Scan for the cell matching the given text and deliver its (X, Y) coordinate at center. 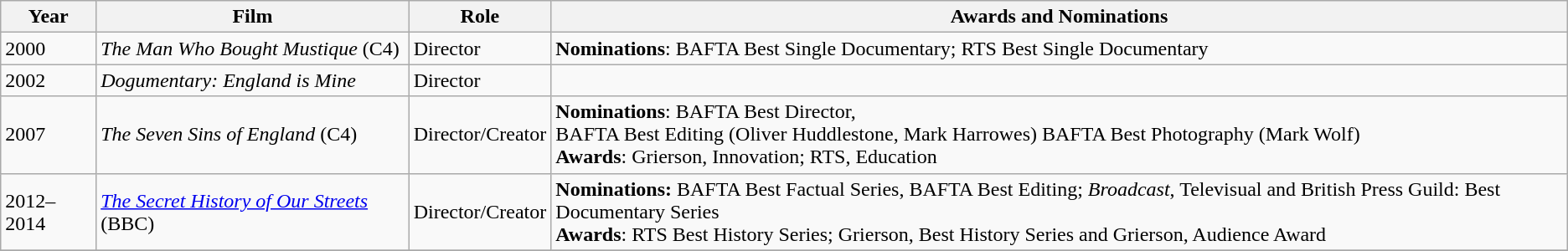
The Seven Sins of England (C4) (253, 135)
The Man Who Bought Mustique (C4) (253, 49)
Film (253, 17)
Role (480, 17)
2012–2014 (49, 212)
2002 (49, 80)
Year (49, 17)
Nominations: BAFTA Best Single Documentary; RTS Best Single Documentary (1059, 49)
The Secret History of Our Streets (BBC) (253, 212)
Awards and Nominations (1059, 17)
Dogumentary: England is Mine (253, 80)
2007 (49, 135)
2000 (49, 49)
